Search for the cell housing the specified text and yield its (x, y) center coordinate. 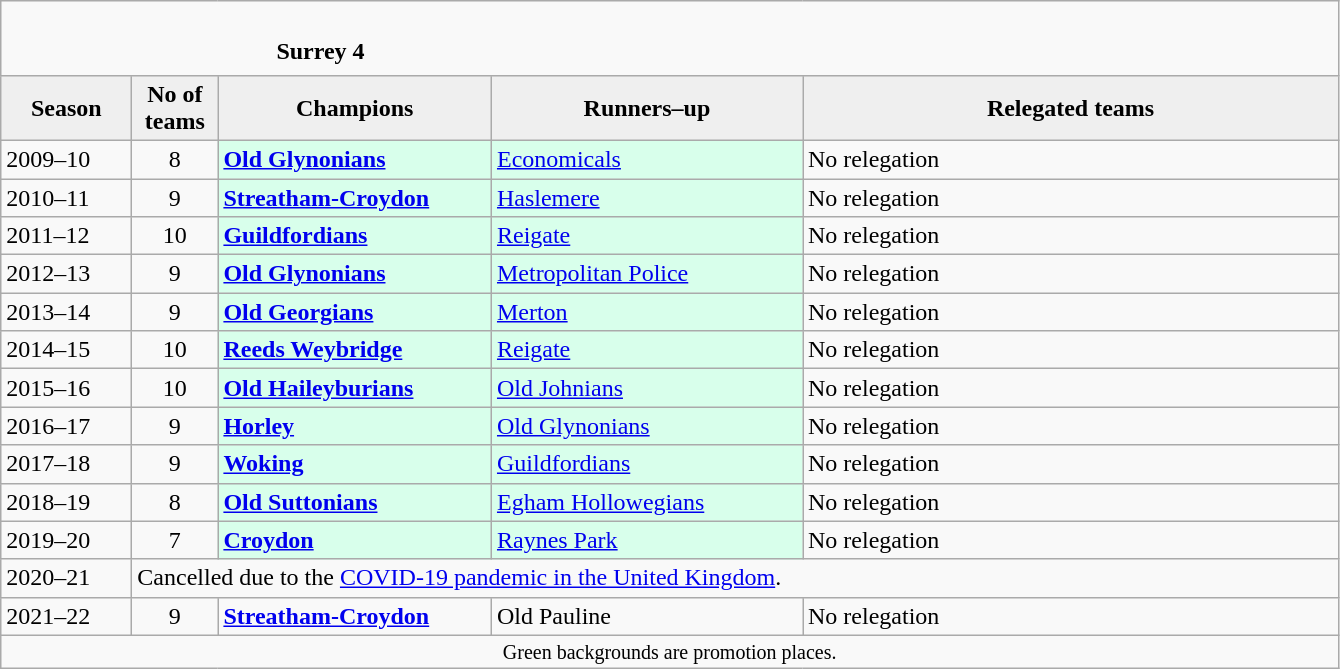
Runners–up (646, 108)
Cancelled due to the COVID-19 pandemic in the United Kingdom. (736, 578)
Old Suttonians (355, 502)
Economicals (646, 159)
2011–12 (66, 236)
2015–16 (66, 388)
2018–19 (66, 502)
2010–11 (66, 197)
2016–17 (66, 426)
Croydon (355, 540)
Metropolitan Police (646, 274)
Old Haileyburians (355, 388)
Green backgrounds are promotion places. (670, 652)
Old Georgians (355, 312)
No of teams (175, 108)
Old Johnians (646, 388)
Merton (646, 312)
Raynes Park (646, 540)
Old Pauline (646, 616)
Reeds Weybridge (355, 350)
7 (175, 540)
2013–14 (66, 312)
Egham Hollowegians (646, 502)
2012–13 (66, 274)
2009–10 (66, 159)
Woking (355, 464)
2020–21 (66, 578)
2021–22 (66, 616)
Relegated teams (1070, 108)
2019–20 (66, 540)
Champions (355, 108)
Season (66, 108)
2014–15 (66, 350)
Horley (355, 426)
2017–18 (66, 464)
Haslemere (646, 197)
